Search for the cell housing the specified text and yield its (X, Y) center coordinate. 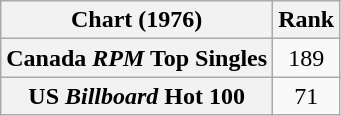
US Billboard Hot 100 (137, 96)
Canada RPM Top Singles (137, 58)
Rank (306, 20)
Chart (1976) (137, 20)
71 (306, 96)
189 (306, 58)
